Pinpoint the cell where the given text exists, returning its [x, y] midpoint coordinate. 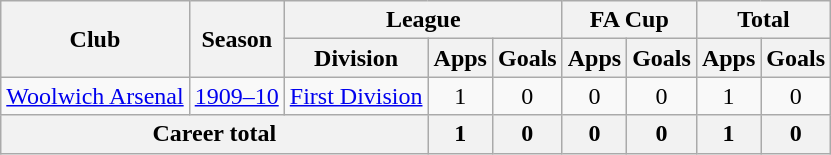
League [423, 20]
Career total [214, 134]
Season [236, 39]
1909–10 [236, 96]
FA Cup [629, 20]
Woolwich Arsenal [95, 96]
Division [356, 58]
First Division [356, 96]
Total [763, 20]
Club [95, 39]
